Determine the (X, Y) coordinate at the center of the cell enclosing the given text.  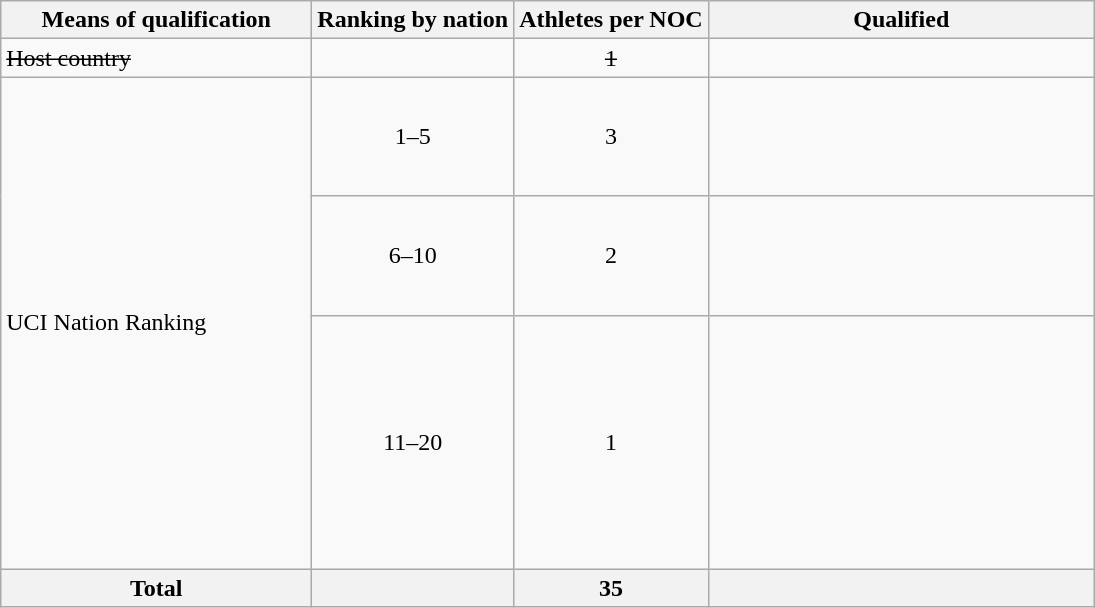
Athletes per NOC (612, 20)
35 (612, 588)
Host country (156, 58)
Ranking by nation (413, 20)
Qualified (901, 20)
1–5 (413, 136)
6–10 (413, 256)
2 (612, 256)
Total (156, 588)
11–20 (413, 442)
Means of qualification (156, 20)
3 (612, 136)
UCI Nation Ranking (156, 323)
